Capture the cell that displays the provided text and extract its [x, y] central coordinate. 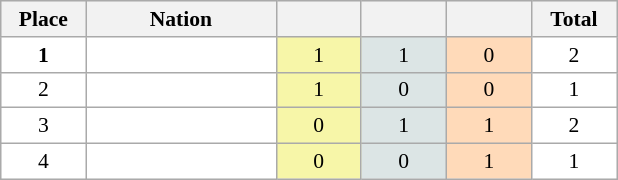
Nation [181, 19]
Place [44, 19]
4 [44, 162]
Total [574, 19]
3 [44, 126]
